Provide the [X, Y] coordinate of the cell's center where the given text is located.  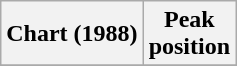
Peak position [189, 34]
Chart (1988) [72, 34]
